Scan for the cell matching the given text and deliver its [X, Y] coordinate at center. 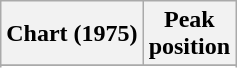
Chart (1975) [72, 34]
Peakposition [189, 34]
